Identify which cell holds the provided text, then report its (X, Y) central coordinate. 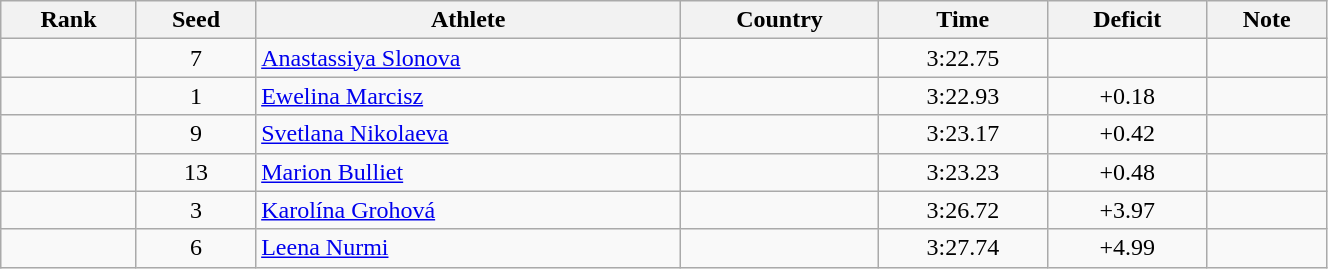
+4.99 (1127, 248)
Ewelina Marcisz (468, 96)
3:26.72 (962, 210)
Leena Nurmi (468, 248)
3:22.93 (962, 96)
3:23.23 (962, 172)
Anastassiya Slonova (468, 58)
9 (196, 134)
6 (196, 248)
Svetlana Nikolaeva (468, 134)
Rank (69, 20)
3:22.75 (962, 58)
+0.18 (1127, 96)
3:23.17 (962, 134)
Note (1266, 20)
Athlete (468, 20)
Seed (196, 20)
13 (196, 172)
Karolína Grohová (468, 210)
7 (196, 58)
+3.97 (1127, 210)
+0.42 (1127, 134)
3:27.74 (962, 248)
1 (196, 96)
Marion Bulliet (468, 172)
3 (196, 210)
+0.48 (1127, 172)
Country (780, 20)
Time (962, 20)
Deficit (1127, 20)
